From the cell containing the given text, extract its center point as [X, Y] coordinate. 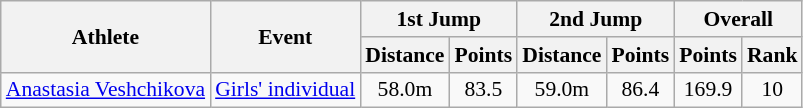
86.4 [641, 90]
Athlete [106, 36]
169.9 [708, 90]
10 [772, 90]
Girls' individual [285, 90]
Anastasia Veshchikova [106, 90]
1st Jump [438, 19]
2nd Jump [596, 19]
59.0m [562, 90]
Event [285, 36]
Overall [738, 19]
83.5 [484, 90]
58.0m [404, 90]
Rank [772, 55]
